Capture the cell that displays the provided text and extract its [x, y] central coordinate. 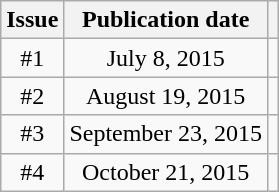
October 21, 2015 [166, 172]
#1 [32, 58]
August 19, 2015 [166, 96]
#2 [32, 96]
Publication date [166, 20]
July 8, 2015 [166, 58]
September 23, 2015 [166, 134]
Issue [32, 20]
#4 [32, 172]
#3 [32, 134]
